Determine the [x, y] coordinate at the center of the cell enclosing the given text.  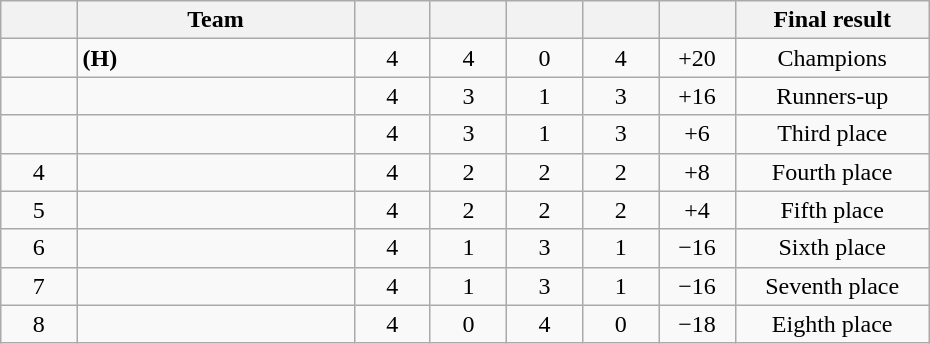
(H) [216, 58]
+8 [697, 172]
5 [39, 210]
Sixth place [832, 248]
+6 [697, 134]
+4 [697, 210]
Runners-up [832, 96]
Seventh place [832, 286]
Final result [832, 20]
8 [39, 324]
−18 [697, 324]
Third place [832, 134]
Eighth place [832, 324]
+20 [697, 58]
Fifth place [832, 210]
+16 [697, 96]
Team [216, 20]
6 [39, 248]
Champions [832, 58]
7 [39, 286]
Fourth place [832, 172]
